Locate the cell with the specified text and output its (x, y) center coordinate. 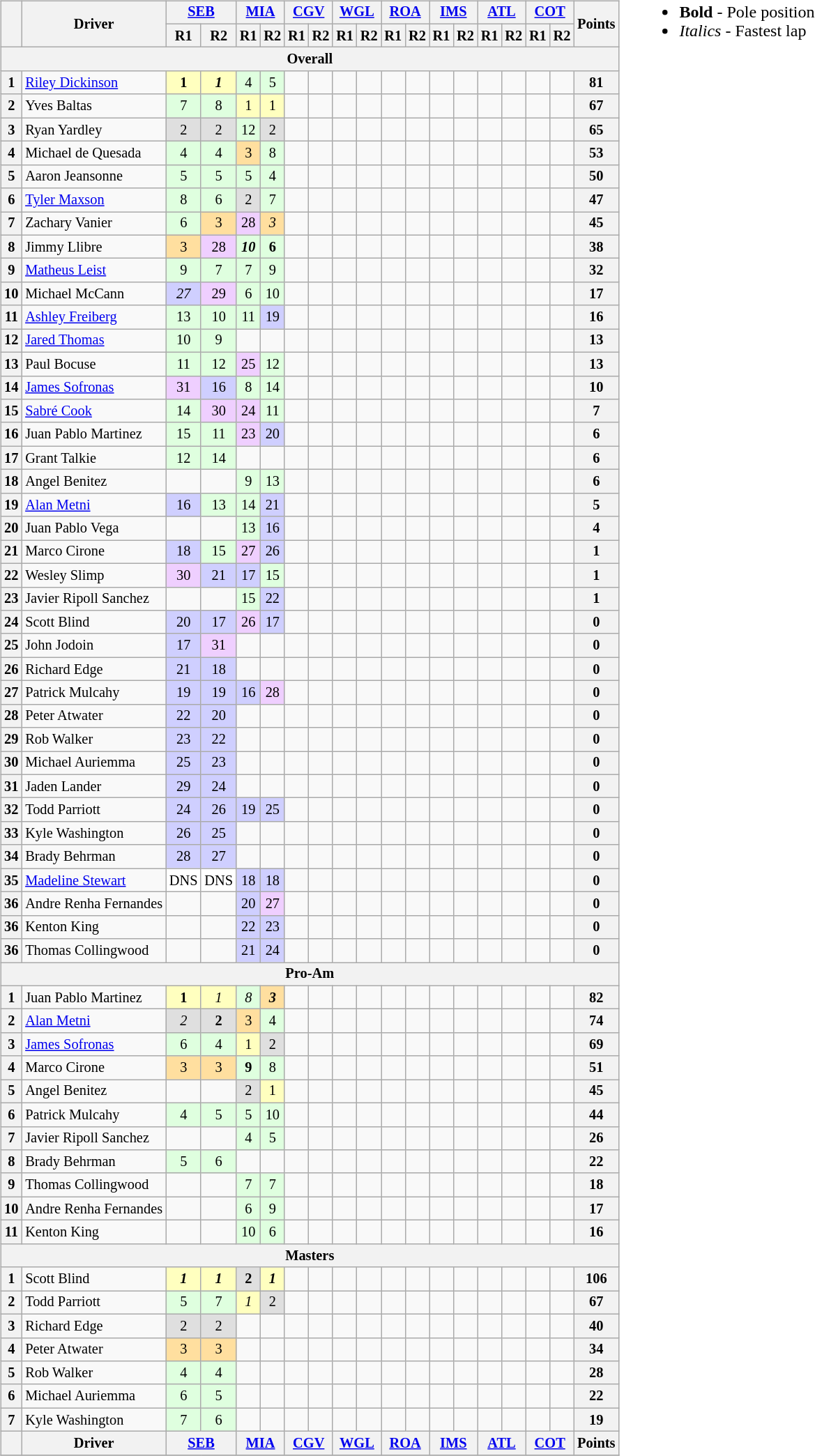
Jaden Lander (93, 786)
Overall (310, 59)
Juan Pablo Vega (93, 528)
Ryan Yardley (93, 130)
Jared Thomas (93, 341)
81 (596, 83)
69 (596, 1045)
Jimmy Llibre (93, 247)
44 (596, 1114)
Paul Bocuse (93, 364)
Zachary Vanier (93, 224)
38 (596, 247)
Matheus Leist (93, 270)
Yves Baltas (93, 106)
Michael de Quesada (93, 153)
53 (596, 153)
Tyler Maxson (93, 200)
Pro-Am (310, 974)
Grant Talkie (93, 458)
Sabré Cook (93, 411)
Wesley Slimp (93, 575)
65 (596, 130)
Michael McCann (93, 294)
40 (596, 1326)
Riley Dickinson (93, 83)
35 (11, 880)
Madeline Stewart (93, 880)
51 (596, 1068)
82 (596, 997)
Ashley Freiberg (93, 317)
106 (596, 1279)
John Jodoin (93, 645)
50 (596, 176)
33 (11, 834)
Masters (310, 1255)
74 (596, 1021)
Aaron Jeansonne (93, 176)
47 (596, 200)
